For the text-containing cell, return its midpoint in (X, Y) coordinate format. 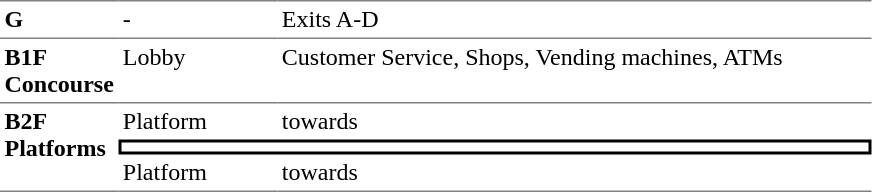
- (198, 19)
B2FPlatforms (59, 148)
Exits A-D (574, 19)
Lobby (198, 71)
G (59, 19)
Customer Service, Shops, Vending machines, ATMs (574, 71)
B1FConcourse (59, 71)
